Provide the (X, Y) coordinate of the cell's center where the given text is located.  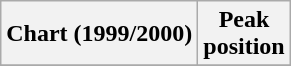
Chart (1999/2000) (100, 34)
Peakposition (244, 34)
